Provide the (X, Y) coordinate of the cell's center where the given text is located.  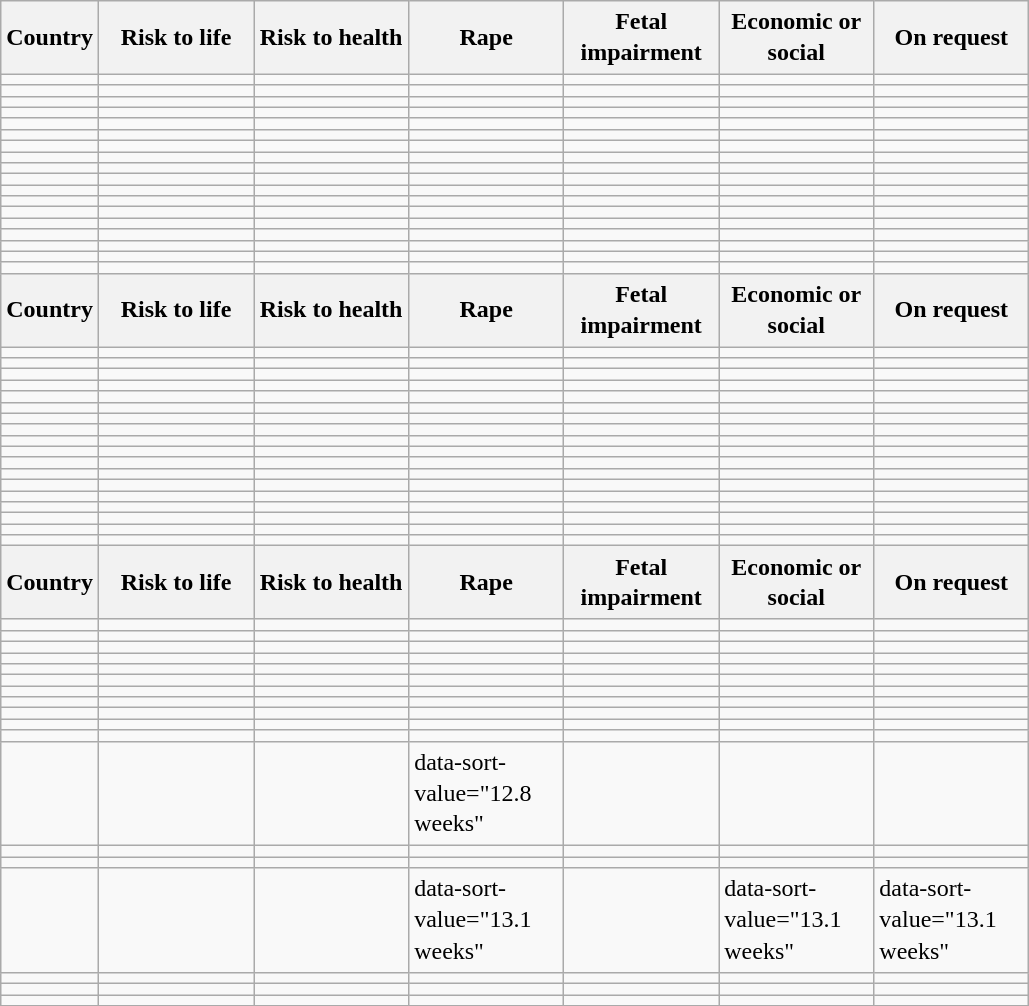
data-sort-value="12.8 weeks" (486, 794)
